Extract the [X, Y] coordinate from the center of the cell holding the provided text.  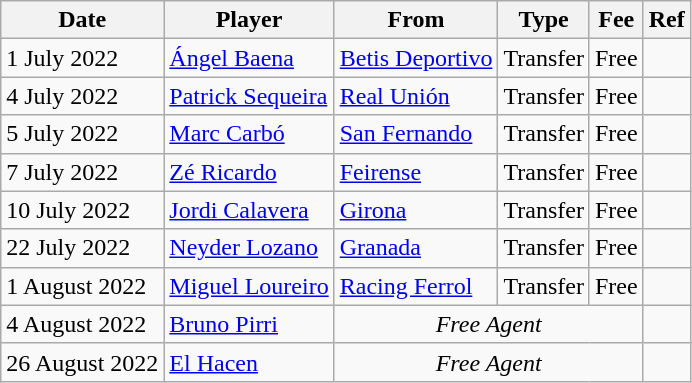
Racing Ferrol [416, 286]
Granada [416, 248]
Marc Carbó [249, 134]
10 July 2022 [82, 210]
Neyder Lozano [249, 248]
Ángel Baena [249, 58]
Zé Ricardo [249, 172]
Miguel Loureiro [249, 286]
Jordi Calavera [249, 210]
26 August 2022 [82, 362]
Betis Deportivo [416, 58]
Real Unión [416, 96]
Player [249, 20]
1 July 2022 [82, 58]
4 August 2022 [82, 324]
5 July 2022 [82, 134]
Ref [666, 20]
San Fernando [416, 134]
Bruno Pirri [249, 324]
El Hacen [249, 362]
From [416, 20]
4 July 2022 [82, 96]
Feirense [416, 172]
7 July 2022 [82, 172]
Type [544, 20]
Fee [616, 20]
1 August 2022 [82, 286]
Date [82, 20]
Patrick Sequeira [249, 96]
Girona [416, 210]
22 July 2022 [82, 248]
